Return the (x, y) coordinate for the center point of the cell that contains the specified text.  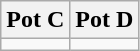
Pot C (36, 20)
Pot D (104, 20)
